Scan for the cell matching the given text and deliver its (x, y) coordinate at center. 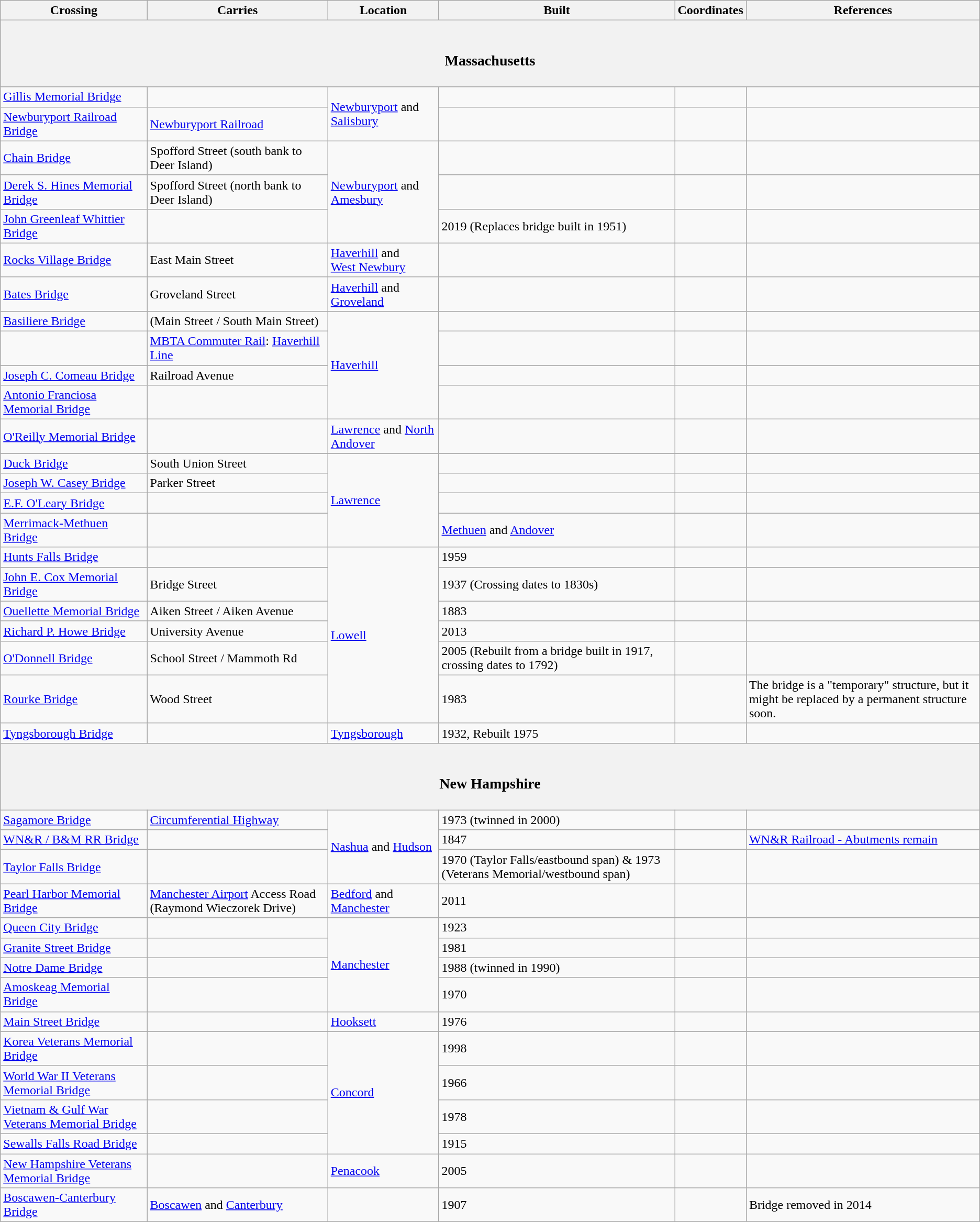
New Hampshire Veterans Memorial Bridge (74, 1171)
University Avenue (238, 631)
Duck Bridge (74, 463)
Rourke Bridge (74, 699)
Spofford Street (south bank to Deer Island) (238, 158)
1915 (557, 1143)
Manchester Airport Access Road (Raymond Wieczorek Drive) (238, 901)
Hooksett (383, 1021)
Newburyport and Salisbury (383, 114)
1981 (557, 948)
Lowell (383, 635)
1847 (557, 840)
1907 (557, 1205)
Hunts Falls Bridge (74, 557)
WN&R / B&M RR Bridge (74, 840)
Built (557, 10)
Bridge removed in 2014 (863, 1205)
Ouellette Memorial Bridge (74, 611)
1966 (557, 1083)
2011 (557, 901)
Rocks Village Bridge (74, 260)
Joseph W. Casey Bridge (74, 483)
World War II Veterans Memorial Bridge (74, 1083)
1978 (557, 1116)
Haverhill and Groveland (383, 294)
Circumferential Highway (238, 820)
Newburyport Railroad (238, 124)
Basiliere Bridge (74, 321)
Massachusetts (490, 53)
Lawrence and North Andover (383, 437)
Pearl Harbor Memorial Bridge (74, 901)
Richard P. Howe Bridge (74, 631)
Nashua and Hudson (383, 847)
Concord (383, 1092)
1988 (twinned in 1990) (557, 968)
1970 (557, 995)
New Hampshire (490, 776)
Newburyport Railroad Bridge (74, 124)
Groveland Street (238, 294)
East Main Street (238, 260)
Penacook (383, 1171)
E.F. O'Leary Bridge (74, 503)
(Main Street / South Main Street) (238, 321)
References (863, 10)
Tyngsborough Bridge (74, 733)
John Greenleaf Whittier Bridge (74, 226)
Bates Bridge (74, 294)
Sagamore Bridge (74, 820)
Crossing (74, 10)
Haverhill and West Newbury (383, 260)
Tyngsborough (383, 733)
Vietnam & Gulf War Veterans Memorial Bridge (74, 1116)
Notre Dame Bridge (74, 968)
1932, Rebuilt 1975 (557, 733)
Spofford Street (north bank to Deer Island) (238, 192)
1973 (twinned in 2000) (557, 820)
1937 (Crossing dates to 1830s) (557, 584)
Chain Bridge (74, 158)
Gillis Memorial Bridge (74, 97)
Antonio Franciosa Memorial Bridge (74, 402)
Wood Street (238, 699)
Taylor Falls Bridge (74, 867)
Amoskeag Memorial Bridge (74, 995)
Boscawen and Canterbury (238, 1205)
2005 (Rebuilt from a bridge built in 1917, crossing dates to 1792) (557, 658)
Location (383, 10)
1998 (557, 1048)
Sewalls Falls Road Bridge (74, 1143)
Haverhill (383, 365)
Aiken Street / Aiken Avenue (238, 611)
Bedford and Manchester (383, 901)
2019 (Replaces bridge built in 1951) (557, 226)
Queen City Bridge (74, 928)
Railroad Avenue (238, 375)
1883 (557, 611)
2005 (557, 1171)
Bridge Street (238, 584)
WN&R Railroad - Abutments remain (863, 840)
Merrimack-Methuen Bridge (74, 530)
2013 (557, 631)
1923 (557, 928)
1959 (557, 557)
South Union Street (238, 463)
John E. Cox Memorial Bridge (74, 584)
School Street / Mammoth Rd (238, 658)
O'Donnell Bridge (74, 658)
Parker Street (238, 483)
Boscawen-Canterbury Bridge (74, 1205)
Korea Veterans Memorial Bridge (74, 1048)
1983 (557, 699)
Coordinates (710, 10)
Joseph C. Comeau Bridge (74, 375)
The bridge is a "temporary" structure, but it might be replaced by a permanent structure soon. (863, 699)
Manchester (383, 964)
Main Street Bridge (74, 1021)
1970 (Taylor Falls/eastbound span) & 1973 (Veterans Memorial/westbound span) (557, 867)
Carries (238, 10)
Granite Street Bridge (74, 948)
MBTA Commuter Rail: Haverhill Line (238, 349)
Lawrence (383, 501)
Derek S. Hines Memorial Bridge (74, 192)
Methuen and Andover (557, 530)
O'Reilly Memorial Bridge (74, 437)
1976 (557, 1021)
Newburyport and Amesbury (383, 192)
